Capture the cell that displays the provided text and extract its (X, Y) central coordinate. 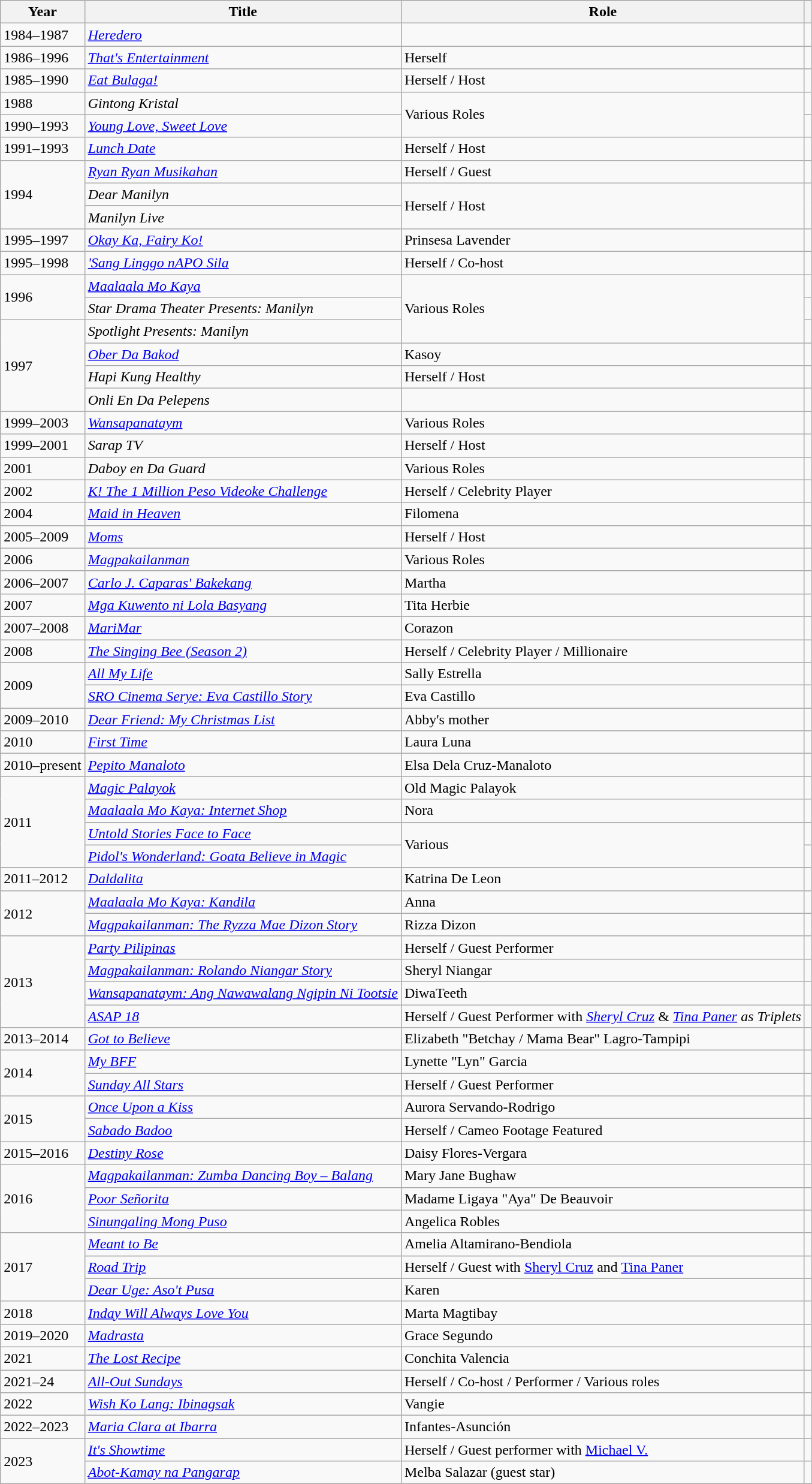
Wansapanataym: Ang Nawawalang Ngipin Ni Tootsie (243, 993)
Magic Palayok (243, 788)
DiwaTeeth (603, 993)
Once Upon a Kiss (243, 1107)
Carlo J. Caparas' Bakekang (243, 582)
'Sang Linggo nAPO Sila (243, 263)
Heredero (243, 35)
Madrasta (243, 1335)
Young Love, Sweet Love (243, 126)
Gintong Kristal (243, 103)
Madame Ligaya "Aya" De Beauvoir (603, 1199)
Lynette "Lyn" Garcia (603, 1062)
1997 (43, 366)
2015–2016 (43, 1153)
2017 (43, 1267)
2001 (43, 468)
2013 (43, 982)
1991–1993 (43, 149)
It's Showtime (243, 1450)
1995–1998 (43, 263)
Daldalita (243, 879)
2007–2008 (43, 628)
Ryan Ryan Musikahan (243, 171)
Mga Kuwento ni Lola Basyang (243, 605)
Eat Bulaga! (243, 80)
Party Pilipinas (243, 947)
1996 (43, 297)
Pidol's Wonderland: Goata Believe in Magic (243, 856)
Abby's mother (603, 720)
Angelica Robles (603, 1221)
Laura Luna (603, 742)
Okay Ka, Fairy Ko! (243, 240)
2016 (43, 1199)
Sunday All Stars (243, 1085)
The Lost Recipe (243, 1358)
2002 (43, 491)
Got to Believe (243, 1039)
2012 (43, 913)
2008 (43, 651)
Filomena (603, 514)
2011–2012 (43, 879)
Onli En Da Pelepens (243, 400)
Daboy en Da Guard (243, 468)
2006–2007 (43, 582)
Daisy Flores-Vergara (603, 1153)
Dear Friend: My Christmas List (243, 720)
Herself / Cameo Footage Featured (603, 1130)
1999–2003 (43, 423)
Maalaala Mo Kaya: Kandila (243, 902)
Pepito Manaloto (243, 765)
Infantes-Asunción (603, 1427)
Dear Uge: Aso't Pusa (243, 1290)
Hapi Kung Healthy (243, 377)
Herself / Guest Performer with Sheryl Cruz & Tina Paner as Triplets (603, 1016)
Manilyn Live (243, 217)
Herself / Guest with Sheryl Cruz and Tina Paner (603, 1267)
Abot-Kamay na Pangarap (243, 1473)
Martha (603, 582)
2013–2014 (43, 1039)
Role (603, 12)
Ober Da Bakod (243, 354)
Dear Manilyn (243, 194)
2018 (43, 1313)
Marta Magtibay (603, 1313)
Sally Estrella (603, 674)
2023 (43, 1461)
Sinungaling Mong Puso (243, 1221)
Maalaala Mo Kaya (243, 286)
That's Entertainment (243, 58)
Herself / Co-host (603, 263)
1986–1996 (43, 58)
Old Magic Palayok (603, 788)
2006 (43, 559)
Wish Ko Lang: Ibinagsak (243, 1404)
Year (43, 12)
Destiny Rose (243, 1153)
Herself / Celebrity Player (603, 491)
Prinsesa Lavender (603, 240)
Road Trip (243, 1267)
Star Drama Theater Presents: Manilyn (243, 309)
First Time (243, 742)
Anna (603, 902)
MariMar (243, 628)
2009–2010 (43, 720)
Magpakailanman: Rolando Niangar Story (243, 970)
Maria Clara at Ibarra (243, 1427)
2010–present (43, 765)
1999–2001 (43, 445)
Spotlight Presents: Manilyn (243, 332)
K! The 1 Million Peso Videoke Challenge (243, 491)
Herself / Guest performer with Michael V. (603, 1450)
Maalaala Mo Kaya: Internet Shop (243, 811)
Maid in Heaven (243, 514)
Various (603, 845)
1994 (43, 194)
Magpakailanman: Zumba Dancing Boy – Balang (243, 1176)
Lunch Date (243, 149)
Herself (603, 58)
2014 (43, 1073)
Poor Señorita (243, 1199)
2021 (43, 1358)
1988 (43, 103)
Herself / Celebrity Player / Millionaire (603, 651)
2010 (43, 742)
1995–1997 (43, 240)
2005–2009 (43, 537)
Katrina De Leon (603, 879)
Tita Herbie (603, 605)
Nora (603, 811)
Corazon (603, 628)
Karen (603, 1290)
SRO Cinema Serye: Eva Castillo Story (243, 697)
Magpakailanman (243, 559)
Herself / Guest (603, 171)
2007 (43, 605)
My BFF (243, 1062)
Elsa Dela Cruz-Manaloto (603, 765)
Aurora Servando-Rodrigo (603, 1107)
2009 (43, 685)
The Singing Bee (Season 2) (243, 651)
1990–1993 (43, 126)
Untold Stories Face to Face (243, 833)
2011 (43, 822)
Kasoy (603, 354)
Conchita Valencia (603, 1358)
ASAP 18 (243, 1016)
Mary Jane Bughaw (603, 1176)
1984–1987 (43, 35)
Sarap TV (243, 445)
Grace Segundo (603, 1335)
Wansapanataym (243, 423)
2022 (43, 1404)
Meant to Be (243, 1244)
Herself / Co-host / Performer / Various roles (603, 1381)
Rizza Dizon (603, 925)
Inday Will Always Love You (243, 1313)
2022–2023 (43, 1427)
All My Life (243, 674)
Melba Salazar (guest star) (603, 1473)
2015 (43, 1119)
Magpakailanman: The Ryzza Mae Dizon Story (243, 925)
Sabado Badoo (243, 1130)
Elizabeth "Betchay / Mama Bear" Lagro-Tampipi (603, 1039)
2019–2020 (43, 1335)
Amelia Altamirano-Bendiola (603, 1244)
2021–24 (43, 1381)
Sheryl Niangar (603, 970)
Eva Castillo (603, 697)
Moms (243, 537)
2004 (43, 514)
1985–1990 (43, 80)
Vangie (603, 1404)
Title (243, 12)
All-Out Sundays (243, 1381)
